Locate the cell with the specified text and output its (x, y) center coordinate. 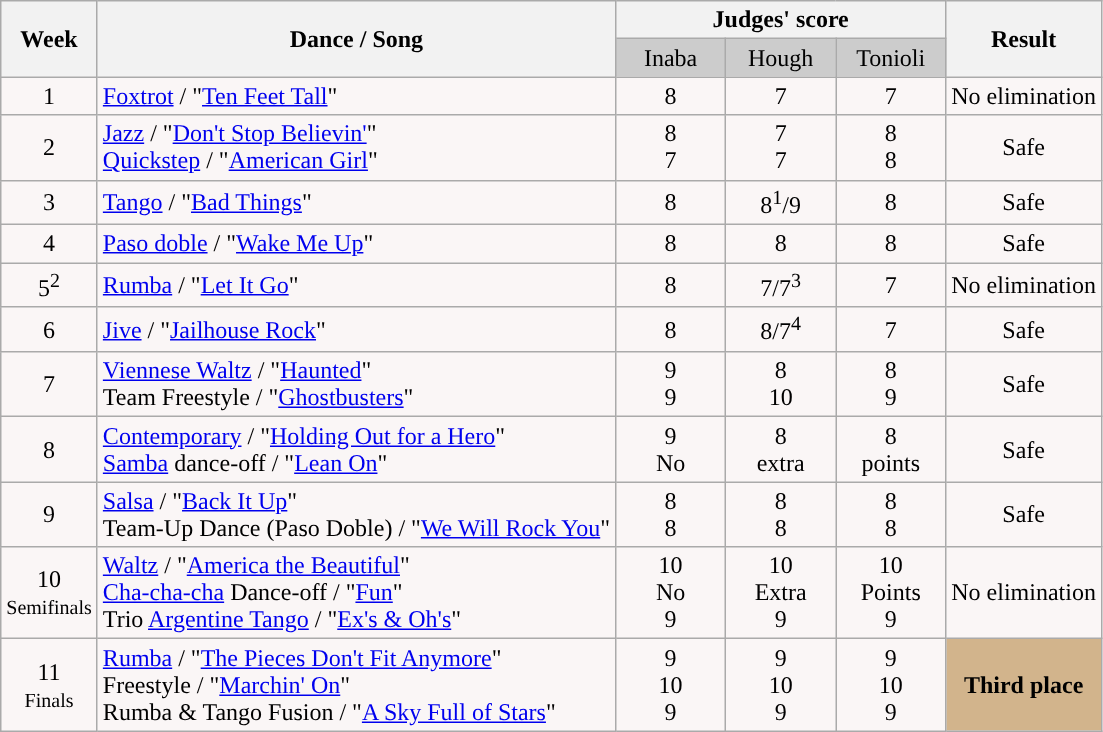
Rumba / "Let It Go" (356, 286)
77 (781, 148)
7/73 (781, 286)
52 (50, 286)
9No (671, 450)
Paso doble / "Wake Me Up" (356, 244)
89 (891, 384)
Judges' score (781, 20)
2 (50, 148)
Contemporary / "Holding Out for a Hero"Samba dance-off / "Lean On" (356, 450)
Result (1024, 39)
10Semifinals (50, 593)
Tango / "Bad Things" (356, 202)
11Finals (50, 685)
Waltz / "America the Beautiful"Cha-cha-cha Dance-off / "Fun"Trio Argentine Tango / "Ex's & Oh's" (356, 593)
Tonioli (891, 58)
Viennese Waltz / "Haunted"Team Freestyle / "Ghostbusters" (356, 384)
10Extra9 (781, 593)
10Points9 (891, 593)
Dance / Song (356, 39)
Jazz / "Don't Stop Believin'"Quickstep / "American Girl" (356, 148)
Third place (1024, 685)
6 (50, 330)
8extra (781, 450)
Jive / "Jailhouse Rock" (356, 330)
810 (781, 384)
1 (50, 96)
Week (50, 39)
Foxtrot / "Ten Feet Tall" (356, 96)
81/9 (781, 202)
8points (891, 450)
10No9 (671, 593)
8/74 (781, 330)
87 (671, 148)
9 (50, 514)
4 (50, 244)
Inaba (671, 58)
Salsa / "Back It Up"Team-Up Dance (Paso Doble) / "We Will Rock You" (356, 514)
Hough (781, 58)
Rumba / "The Pieces Don't Fit Anymore"Freestyle / "Marchin' On"Rumba & Tango Fusion / "A Sky Full of Stars" (356, 685)
99 (671, 384)
3 (50, 202)
